From the cell containing the given text, extract its center point as (X, Y) coordinate. 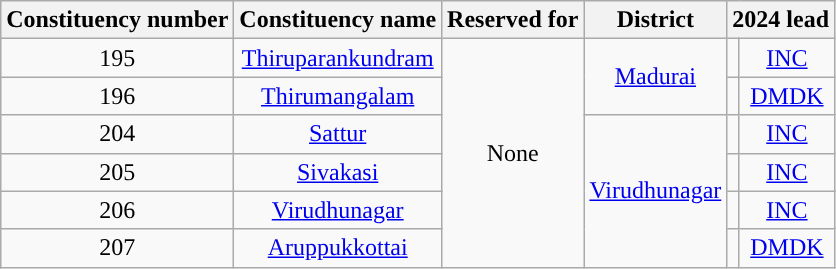
Thiruparankundram (338, 58)
None (513, 153)
196 (118, 96)
District (656, 20)
195 (118, 58)
Sattur (338, 134)
207 (118, 248)
205 (118, 172)
Constituency name (338, 20)
Madurai (656, 77)
Reserved for (513, 20)
Thirumangalam (338, 96)
204 (118, 134)
Constituency number (118, 20)
Aruppukkottai (338, 248)
2024 lead (781, 20)
Sivakasi (338, 172)
206 (118, 210)
